Locate the cell with the specified text and output its [x, y] center coordinate. 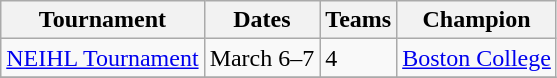
NEIHL Tournament [102, 58]
4 [358, 58]
March 6–7 [262, 58]
Dates [262, 20]
Boston College [477, 58]
Tournament [102, 20]
Champion [477, 20]
Teams [358, 20]
